Capture the cell that displays the provided text and extract its [x, y] central coordinate. 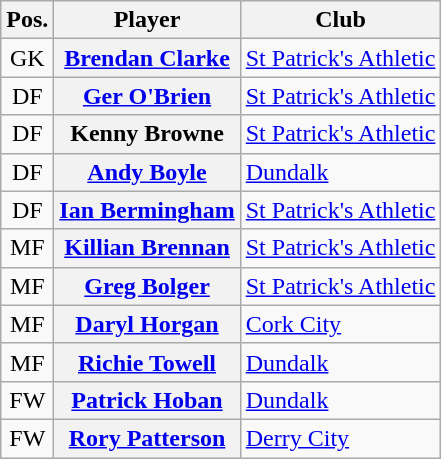
Killian Brennan [147, 248]
Daryl Horgan [147, 324]
Rory Patterson [147, 438]
Andy Boyle [147, 172]
Brendan Clarke [147, 58]
Cork City [340, 324]
GK [28, 58]
Patrick Hoban [147, 400]
Richie Towell [147, 362]
Club [340, 20]
Greg Bolger [147, 286]
Player [147, 20]
Ger O'Brien [147, 96]
Pos. [28, 20]
Derry City [340, 438]
Kenny Browne [147, 134]
Ian Bermingham [147, 210]
